Return the [X, Y] coordinate for the center point of the cell that contains the specified text.  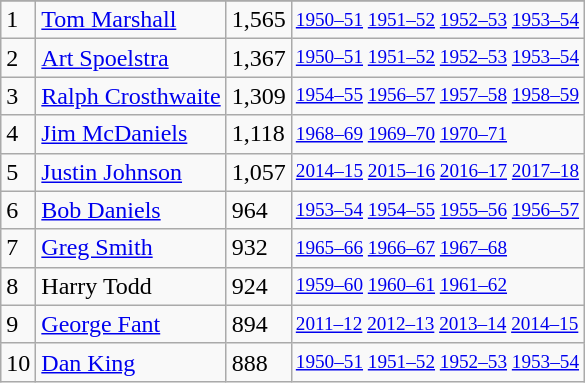
1,565 [258, 20]
1,057 [258, 172]
2 [18, 58]
888 [258, 362]
1965–66 1966–67 1967–68 [437, 248]
1954–55 1956–57 1957–58 1958–59 [437, 96]
2014–15 2015–16 2016–17 2017–18 [437, 172]
9 [18, 324]
Jim McDaniels [131, 134]
4 [18, 134]
Justin Johnson [131, 172]
6 [18, 210]
10 [18, 362]
1953–54 1954–55 1955–56 1956–57 [437, 210]
8 [18, 286]
Harry Todd [131, 286]
Bob Daniels [131, 210]
1 [18, 20]
Art Spoelstra [131, 58]
Greg Smith [131, 248]
964 [258, 210]
7 [18, 248]
1,118 [258, 134]
Ralph Crosthwaite [131, 96]
932 [258, 248]
1968–69 1969–70 1970–71 [437, 134]
3 [18, 96]
1959–60 1960–61 1961–62 [437, 286]
Tom Marshall [131, 20]
894 [258, 324]
1,367 [258, 58]
1,309 [258, 96]
Dan King [131, 362]
2011–12 2012–13 2013–14 2014–15 [437, 324]
George Fant [131, 324]
924 [258, 286]
5 [18, 172]
